Return the (X, Y) coordinate for the center point of the cell that contains the specified text.  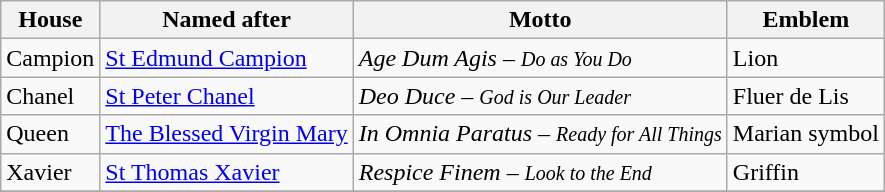
Respice Finem – Look to the End (540, 172)
Marian symbol (806, 134)
Emblem (806, 20)
Motto (540, 20)
St Peter Chanel (226, 96)
Lion (806, 58)
St Thomas Xavier (226, 172)
Deo Duce – God is Our Leader (540, 96)
The Blessed Virgin Mary (226, 134)
Xavier (50, 172)
Griffin (806, 172)
Chanel (50, 96)
Queen (50, 134)
Named after (226, 20)
In Omnia Paratus – Ready for All Things (540, 134)
Campion (50, 58)
Fluer de Lis (806, 96)
St Edmund Campion (226, 58)
Age Dum Agis – Do as You Do (540, 58)
House (50, 20)
